Identify which cell holds the provided text, then report its (X, Y) central coordinate. 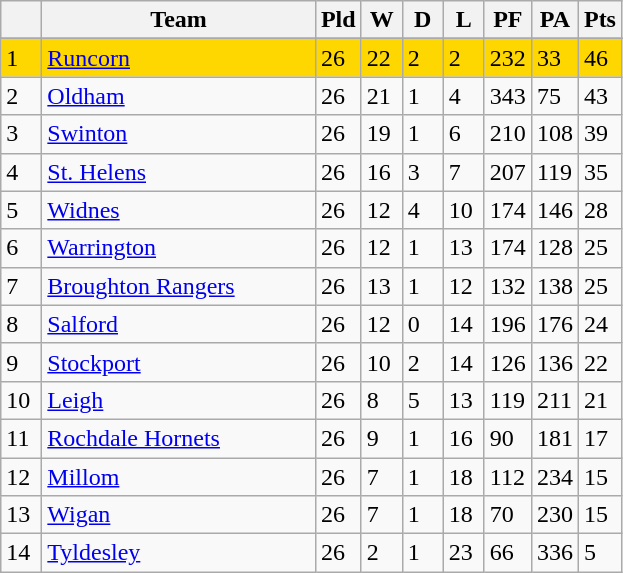
11 (22, 438)
210 (508, 134)
Millom (179, 477)
W (382, 20)
66 (508, 553)
PA (554, 20)
181 (554, 438)
128 (554, 248)
Salford (179, 324)
138 (554, 286)
D (422, 20)
132 (508, 286)
Wigan (179, 515)
Leigh (179, 400)
28 (600, 210)
70 (508, 515)
Team (179, 20)
St. Helens (179, 172)
136 (554, 362)
Pld (338, 20)
PF (508, 20)
43 (600, 96)
23 (464, 553)
Tyldesley (179, 553)
211 (554, 400)
0 (422, 324)
33 (554, 58)
Warrington (179, 248)
Widnes (179, 210)
39 (600, 134)
207 (508, 172)
19 (382, 134)
343 (508, 96)
Runcorn (179, 58)
46 (600, 58)
336 (554, 553)
Rochdale Hornets (179, 438)
Broughton Rangers (179, 286)
232 (508, 58)
Pts (600, 20)
108 (554, 134)
17 (600, 438)
Swinton (179, 134)
234 (554, 477)
230 (554, 515)
75 (554, 96)
126 (508, 362)
90 (508, 438)
Stockport (179, 362)
L (464, 20)
146 (554, 210)
196 (508, 324)
112 (508, 477)
176 (554, 324)
35 (600, 172)
24 (600, 324)
Oldham (179, 96)
